Detect which cell encompasses the target text, then output its (X, Y) center coordinate. 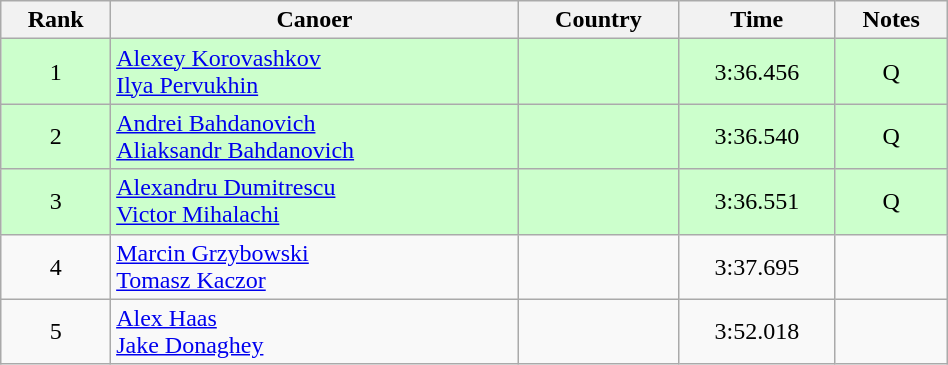
Notes (891, 20)
4 (56, 266)
Rank (56, 20)
3:36.551 (756, 202)
2 (56, 136)
Alexandru DumitrescuVictor Mihalachi (315, 202)
Alexey KorovashkovIlya Pervukhin (315, 72)
Andrei BahdanovichAliaksandr Bahdanovich (315, 136)
Alex HaasJake Donaghey (315, 332)
3:36.456 (756, 72)
Time (756, 20)
Country (598, 20)
Marcin GrzybowskiTomasz Kaczor (315, 266)
3 (56, 202)
1 (56, 72)
3:52.018 (756, 332)
3:37.695 (756, 266)
3:36.540 (756, 136)
Canoer (315, 20)
5 (56, 332)
